Extract the [X, Y] coordinate from the center of the cell holding the provided text.  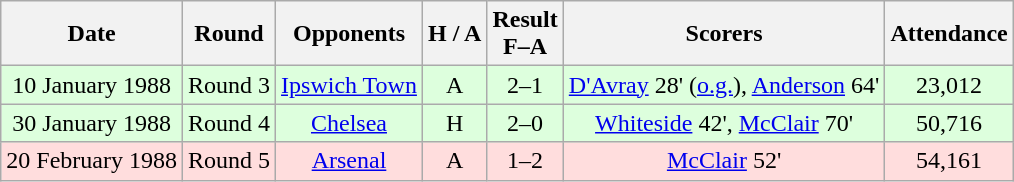
Opponents [350, 34]
Arsenal [350, 161]
McClair 52' [724, 161]
Ipswich Town [350, 85]
54,161 [949, 161]
10 January 1988 [92, 85]
D'Avray 28' (o.g.), Anderson 64' [724, 85]
Scorers [724, 34]
Attendance [949, 34]
20 February 1988 [92, 161]
23,012 [949, 85]
50,716 [949, 123]
Round [228, 34]
1–2 [525, 161]
H [454, 123]
2–0 [525, 123]
Chelsea [350, 123]
Round 3 [228, 85]
Whiteside 42', McClair 70' [724, 123]
Date [92, 34]
H / A [454, 34]
Round 4 [228, 123]
30 January 1988 [92, 123]
ResultF–A [525, 34]
2–1 [525, 85]
Round 5 [228, 161]
